Output the (X, Y) coordinate of the center of the cell containing the given text.  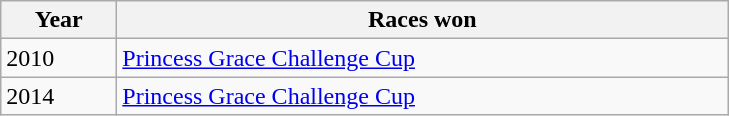
Year (59, 20)
2014 (59, 96)
Races won (422, 20)
2010 (59, 58)
